Identify which cell holds the provided text, then report its [X, Y] central coordinate. 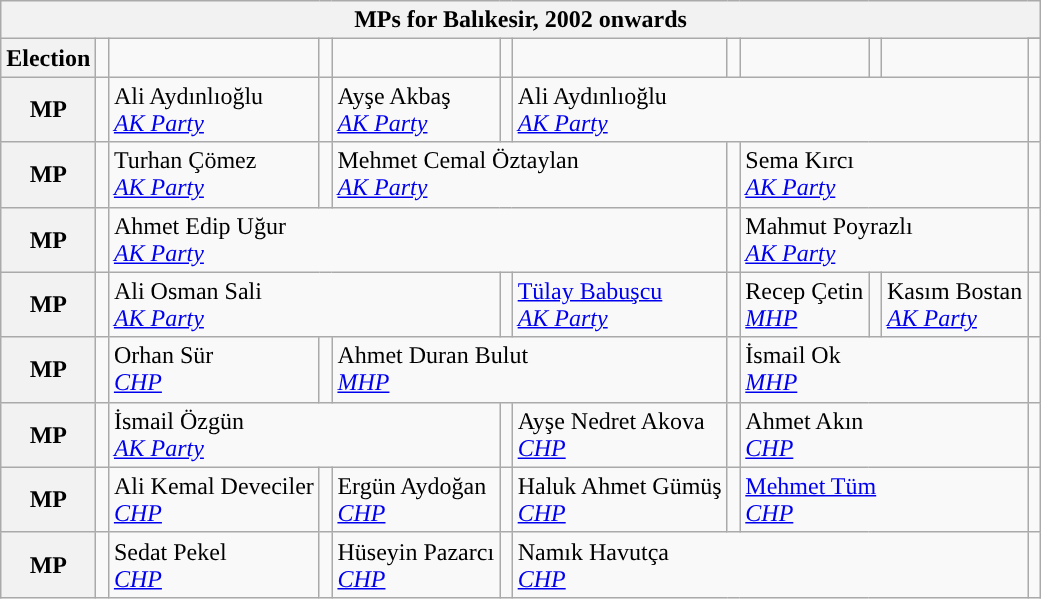
İsmail ÖzgünAK Party [304, 434]
Ahmet AkınCHP [884, 434]
Mahmut PoyrazlıAK Party [884, 240]
Orhan SürCHP [214, 370]
Recep ÇetinMHP [804, 304]
Namık HavutçaCHP [770, 564]
Ahmet Edip UğurAK Party [418, 240]
Ayşe AkbaşAK Party [416, 110]
Sema KırcıAK Party [884, 174]
Kasım BostanAK Party [954, 304]
Ahmet Duran BulutMHP [530, 370]
MPs for Balıkesir, 2002 onwards [521, 20]
Ali Kemal DevecilerCHP [214, 500]
Ergün AydoğanCHP [416, 500]
Election [48, 58]
Ali Osman SaliAK Party [304, 304]
Hüseyin PazarcıCHP [416, 564]
İsmail OkMHP [884, 370]
Mehmet TümCHP [884, 500]
Ayşe Nedret AkovaCHP [620, 434]
Tülay BabuşcuAK Party [620, 304]
Haluk Ahmet GümüşCHP [620, 500]
Mehmet Cemal ÖztaylanAK Party [530, 174]
Sedat PekelCHP [214, 564]
Turhan ÇömezAK Party [214, 174]
